From the cell containing the given text, extract its center point as [x, y] coordinate. 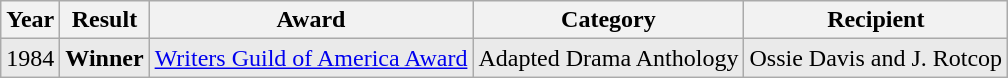
1984 [30, 58]
Winner [104, 58]
Category [608, 20]
Adapted Drama Anthology [608, 58]
Recipient [876, 20]
Result [104, 20]
Year [30, 20]
Award [311, 20]
Ossie Davis and J. Rotcop [876, 58]
Writers Guild of America Award [311, 58]
